Determine the (x, y) coordinate at the center of the cell enclosing the given text.  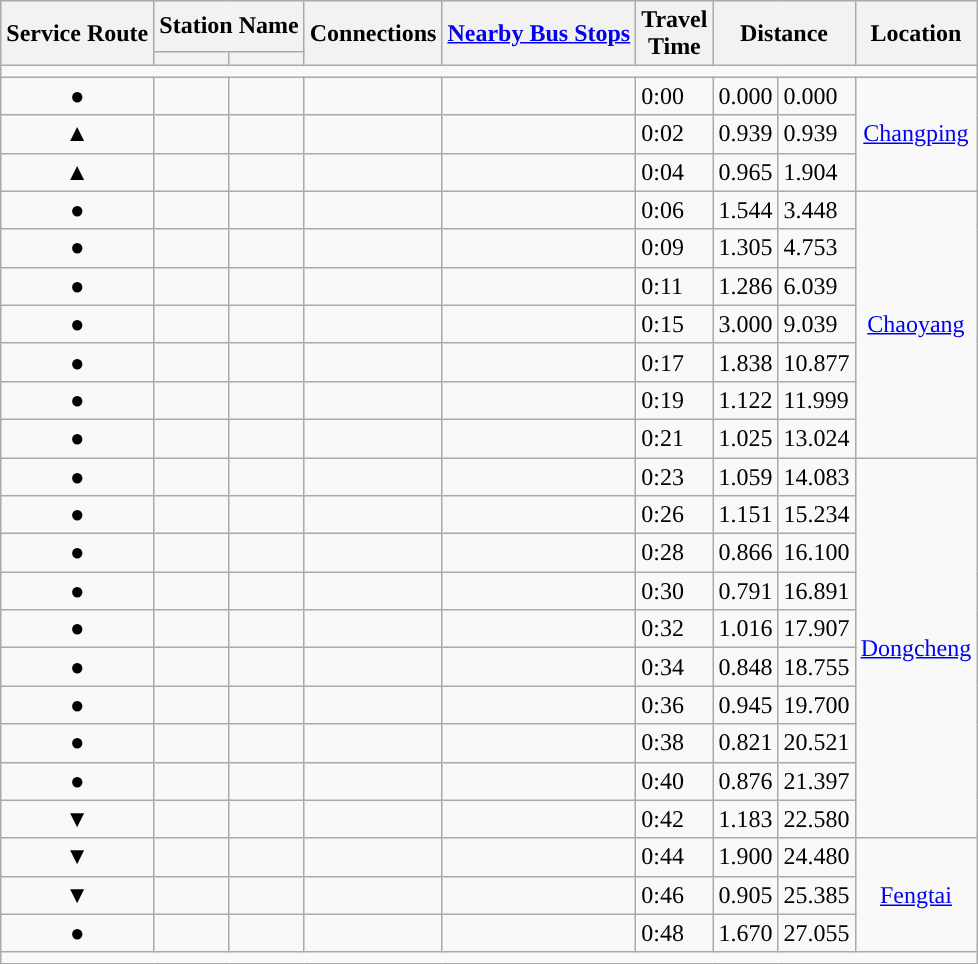
1.544 (746, 210)
0:28 (674, 553)
0:38 (674, 743)
0:26 (674, 515)
14.083 (816, 477)
0:09 (674, 248)
1.025 (746, 438)
0:17 (674, 362)
9.039 (816, 324)
1.183 (746, 819)
1.151 (746, 515)
0:46 (674, 895)
Changping (916, 134)
6.039 (816, 286)
17.907 (816, 629)
10.877 (816, 362)
0.945 (746, 705)
0:06 (674, 210)
0:04 (674, 172)
22.580 (816, 819)
Service Route (78, 34)
0:02 (674, 134)
0:32 (674, 629)
0.821 (746, 743)
0:42 (674, 819)
0:40 (674, 781)
0.791 (746, 591)
13.024 (816, 438)
Station Name (229, 26)
20.521 (816, 743)
0:11 (674, 286)
0.876 (746, 781)
Distance (784, 34)
0.848 (746, 667)
21.397 (816, 781)
18.755 (816, 667)
0:36 (674, 705)
0:00 (674, 96)
0:48 (674, 933)
1.122 (746, 400)
15.234 (816, 515)
11.999 (816, 400)
Dongcheng (916, 648)
19.700 (816, 705)
1.670 (746, 933)
1.286 (746, 286)
Nearby Bus Stops (539, 34)
24.480 (816, 857)
27.055 (816, 933)
0:19 (674, 400)
0:21 (674, 438)
4.753 (816, 248)
0.866 (746, 553)
0.965 (746, 172)
TravelTime (674, 34)
Connections (373, 34)
1.305 (746, 248)
Location (916, 34)
1.904 (816, 172)
0:15 (674, 324)
16.891 (816, 591)
0:44 (674, 857)
25.385 (816, 895)
1.900 (746, 857)
0:23 (674, 477)
1.059 (746, 477)
Fengtai (916, 895)
0.905 (746, 895)
Chaoyang (916, 324)
3.000 (746, 324)
1.838 (746, 362)
0:30 (674, 591)
0:34 (674, 667)
3.448 (816, 210)
16.100 (816, 553)
1.016 (746, 629)
